For the text-containing cell, return its midpoint in [X, Y] coordinate format. 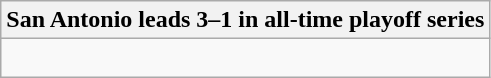
San Antonio leads 3–1 in all-time playoff series [246, 20]
